Capture the cell that displays the provided text and extract its (x, y) central coordinate. 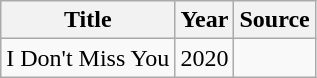
Year (204, 20)
2020 (204, 58)
Source (274, 20)
Title (88, 20)
I Don't Miss You (88, 58)
